Find where the given text appears and provide that cell's center as (x, y) coordinate. 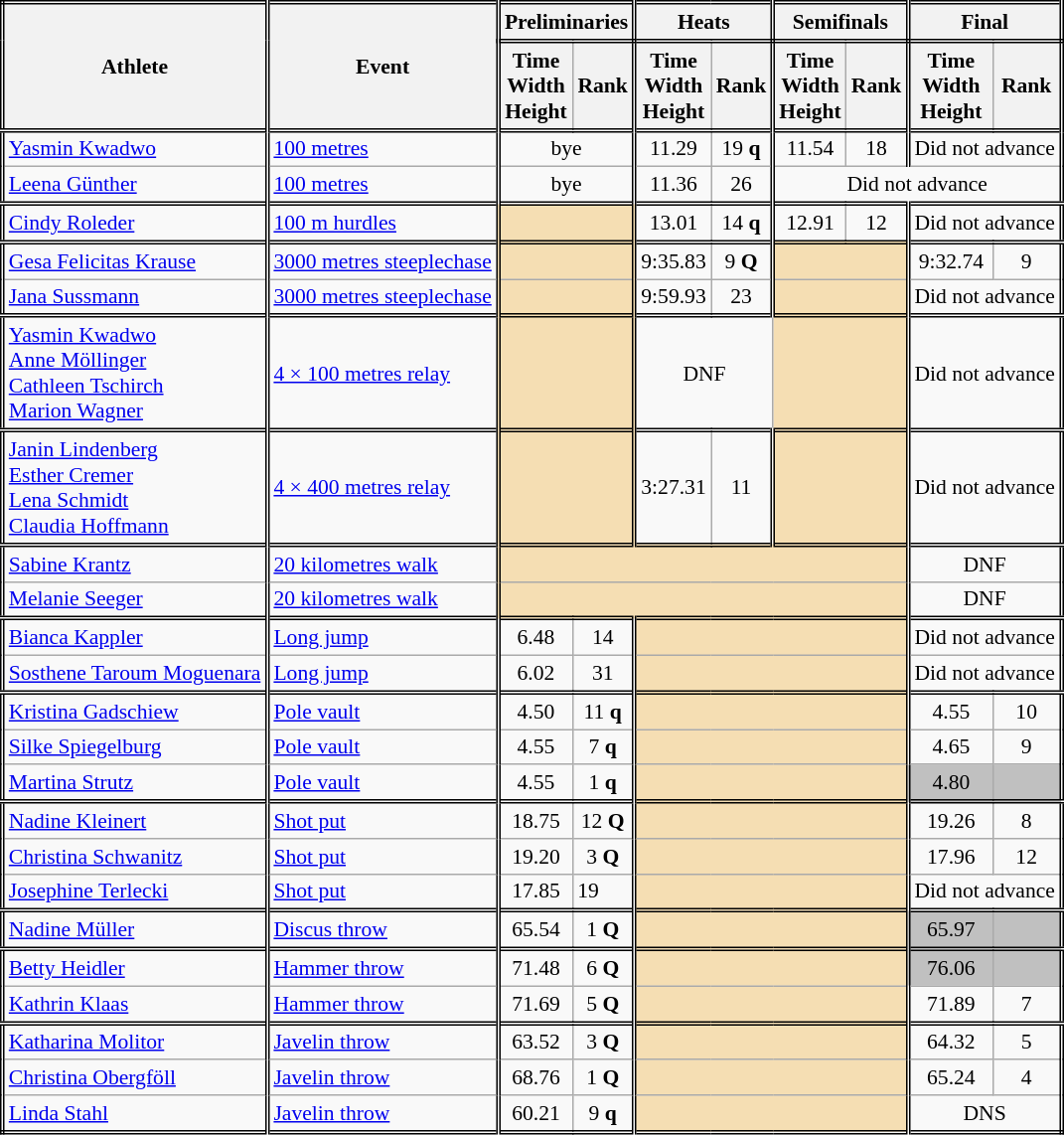
Leena Günther (135, 185)
4 × 400 metres relay (382, 487)
18 (877, 149)
71.48 (534, 968)
65.24 (951, 1078)
4 × 100 metres relay (382, 374)
4 (1027, 1078)
65.97 (951, 930)
11.36 (674, 185)
4.65 (951, 747)
Sosthene Taroum Moguenara (135, 674)
Melanie Seeger (135, 600)
100 m hurdles (382, 223)
Athlete (135, 67)
Final (986, 22)
Semifinals (840, 22)
Discus throw (382, 930)
7 q (604, 747)
71.69 (534, 1004)
9 q (604, 1113)
19.20 (534, 857)
17.85 (534, 892)
9:59.93 (674, 298)
Preliminaries (566, 22)
Yasmin Kwadwo (135, 149)
23 (742, 298)
Gesa Felicitas Krause (135, 260)
4.80 (951, 783)
14 (604, 638)
Jana Sussmann (135, 298)
11 q (604, 712)
7 (1027, 1004)
31 (604, 674)
5 (1027, 1042)
Nadine Kleinert (135, 821)
4.50 (534, 712)
68.76 (534, 1078)
6.48 (534, 638)
76.06 (951, 968)
6.02 (534, 674)
Sabine Krantz (135, 563)
11.29 (674, 149)
Christina Obergföll (135, 1078)
19 q (742, 149)
10 (1027, 712)
5 Q (604, 1004)
Janin LindenbergEsther CremerLena SchmidtClaudia Hoffmann (135, 487)
Linda Stahl (135, 1113)
1 q (604, 783)
11 (742, 487)
19.26 (951, 821)
14 q (742, 223)
12.91 (810, 223)
63.52 (534, 1042)
19 (604, 892)
9:32.74 (951, 260)
Yasmin KwadwoAnne MöllingerCathleen TschirchMarion Wagner (135, 374)
26 (742, 185)
Martina Strutz (135, 783)
Katharina Molitor (135, 1042)
Betty Heidler (135, 968)
60.21 (534, 1113)
9:35.83 (674, 260)
65.54 (534, 930)
Christina Schwanitz (135, 857)
12 Q (604, 821)
6 Q (604, 968)
3:27.31 (674, 487)
64.32 (951, 1042)
13.01 (674, 223)
11.54 (810, 149)
17.96 (951, 857)
18.75 (534, 821)
Silke Spiegelburg (135, 747)
8 (1027, 821)
Kristina Gadschiew (135, 712)
Kathrin Klaas (135, 1004)
Heats (703, 22)
Bianca Kappler (135, 638)
9 Q (742, 260)
Josephine Terlecki (135, 892)
Nadine Müller (135, 930)
71.89 (951, 1004)
Cindy Roleder (135, 223)
Event (382, 67)
DNS (986, 1113)
